Extract the [X, Y] coordinate from the center of the cell holding the provided text.  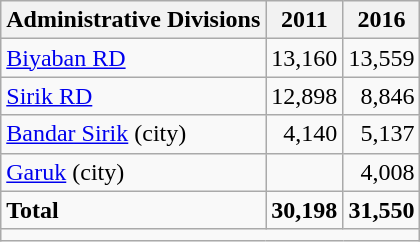
5,137 [382, 134]
13,160 [304, 58]
4,008 [382, 172]
4,140 [304, 134]
Sirik RD [134, 96]
Administrative Divisions [134, 20]
Bandar Sirik (city) [134, 134]
31,550 [382, 210]
Biyaban RD [134, 58]
30,198 [304, 210]
12,898 [304, 96]
2011 [304, 20]
8,846 [382, 96]
2016 [382, 20]
Total [134, 210]
13,559 [382, 58]
Garuk (city) [134, 172]
